Provide the (x, y) coordinate of the cell's center where the given text is located.  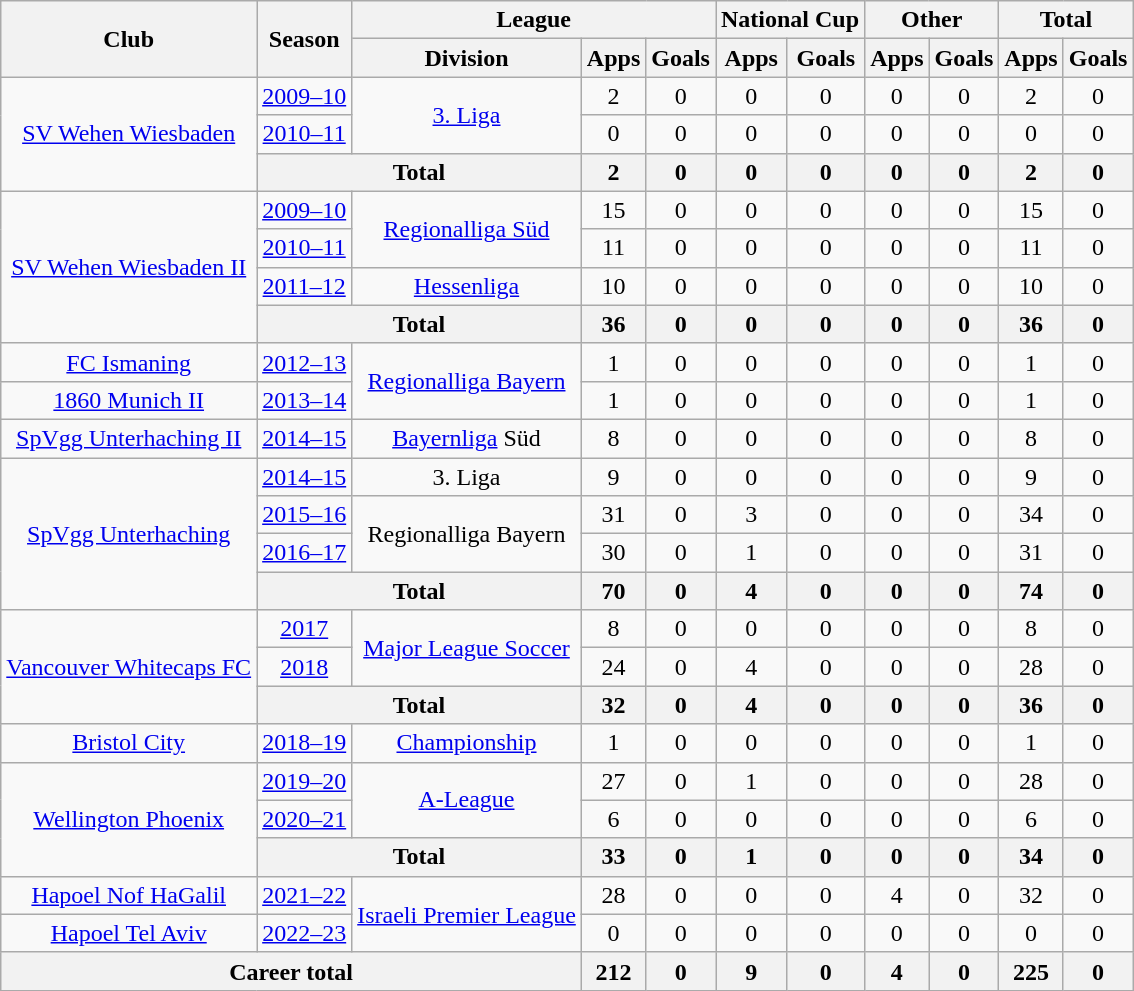
2015–16 (304, 515)
Career total (292, 971)
212 (613, 971)
33 (613, 857)
2012–13 (304, 362)
2011–12 (304, 286)
2018 (304, 667)
Hapoel Tel Aviv (129, 933)
Championship (467, 743)
2021–22 (304, 895)
1860 Munich II (129, 400)
Hapoel Nof HaGalil (129, 895)
74 (1031, 591)
27 (613, 781)
Division (467, 58)
Regionalliga Süd (467, 229)
70 (613, 591)
2016–17 (304, 553)
2022–23 (304, 933)
A-League (467, 800)
FC Ismaning (129, 362)
SV Wehen Wiesbaden (129, 134)
225 (1031, 971)
24 (613, 667)
SpVgg Unterhaching II (129, 438)
30 (613, 553)
Wellington Phoenix (129, 819)
Israeli Premier League (467, 914)
2017 (304, 629)
Major League Soccer (467, 648)
League (534, 20)
Hessenliga (467, 286)
2019–20 (304, 781)
3 (752, 515)
Bristol City (129, 743)
Bayernliga Süd (467, 438)
National Cup (790, 20)
SpVgg Unterhaching (129, 534)
2013–14 (304, 400)
Season (304, 39)
Club (129, 39)
2020–21 (304, 819)
2018–19 (304, 743)
Other (932, 20)
SV Wehen Wiesbaden II (129, 267)
Vancouver Whitecaps FC (129, 667)
